Return (X, Y) of the center of cell containing provided text 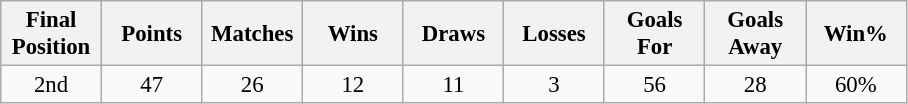
Draws (454, 34)
Matches (252, 34)
47 (152, 85)
Goals Away (756, 34)
Goals For (654, 34)
Final Position (52, 34)
56 (654, 85)
2nd (52, 85)
12 (354, 85)
Wins (354, 34)
3 (554, 85)
11 (454, 85)
28 (756, 85)
Losses (554, 34)
60% (856, 85)
26 (252, 85)
Points (152, 34)
Win% (856, 34)
